From the cell containing the given text, extract its center point as (x, y) coordinate. 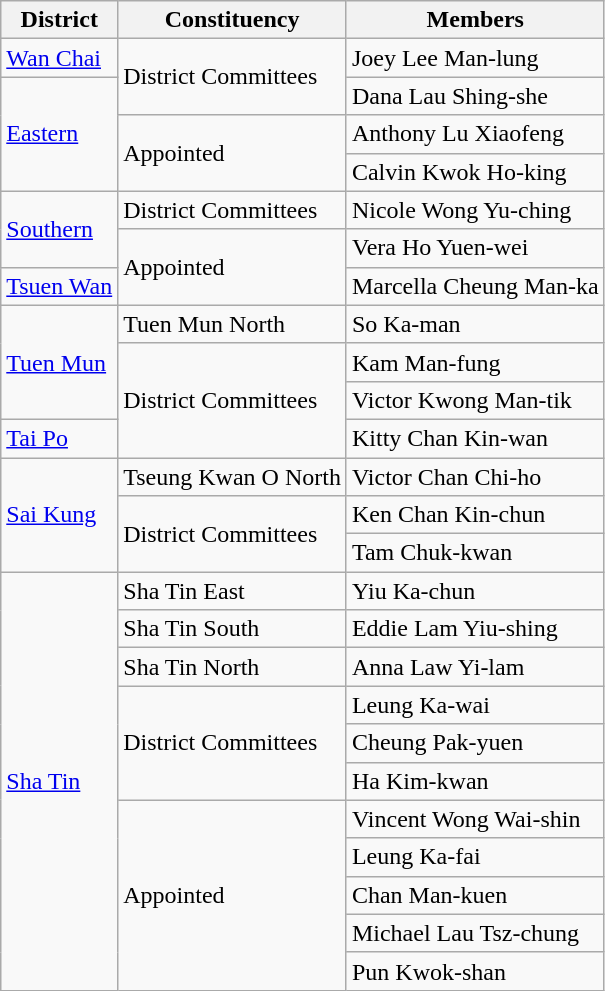
Marcella Cheung Man-ka (475, 286)
Sha Tin (60, 782)
Wan Chai (60, 58)
Sha Tin North (232, 667)
Members (475, 20)
Tsuen Wan (60, 286)
Eddie Lam Yiu-shing (475, 629)
Sha Tin South (232, 629)
Southern (60, 229)
Ha Kim-kwan (475, 781)
District (60, 20)
Constituency (232, 20)
Kitty Chan Kin-wan (475, 438)
Tam Chuk-kwan (475, 553)
Ken Chan Kin-chun (475, 515)
Leung Ka-wai (475, 705)
Victor Kwong Man-tik (475, 400)
Pun Kwok-shan (475, 971)
Sha Tin East (232, 591)
So Ka-man (475, 324)
Eastern (60, 134)
Dana Lau Shing-she (475, 96)
Anthony Lu Xiaofeng (475, 134)
Calvin Kwok Ho-king (475, 172)
Chan Man-kuen (475, 895)
Cheung Pak-yuen (475, 743)
Vera Ho Yuen-wei (475, 248)
Kam Man-fung (475, 362)
Joey Lee Man-lung (475, 58)
Anna Law Yi-lam (475, 667)
Victor Chan Chi-ho (475, 477)
Yiu Ka-chun (475, 591)
Tseung Kwan O North (232, 477)
Tai Po (60, 438)
Tuen Mun North (232, 324)
Tuen Mun (60, 362)
Vincent Wong Wai-shin (475, 819)
Sai Kung (60, 515)
Michael Lau Tsz-chung (475, 933)
Nicole Wong Yu-ching (475, 210)
Leung Ka-fai (475, 857)
